Pinpoint the cell where the given text exists, returning its (x, y) midpoint coordinate. 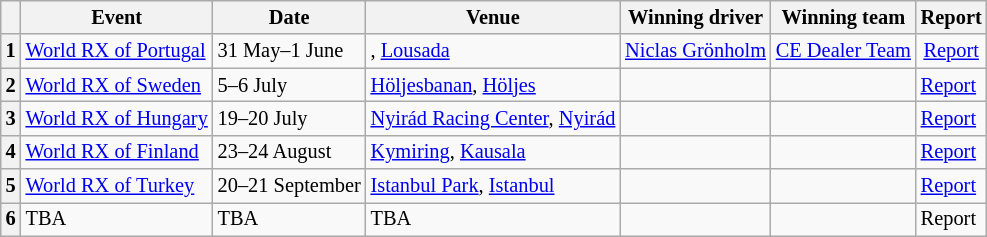
5 (11, 186)
3 (11, 118)
Venue (494, 17)
19–20 July (290, 118)
5–6 July (290, 85)
23–24 August (290, 152)
World RX of Portugal (117, 51)
1 (11, 51)
2 (11, 85)
4 (11, 152)
Event (117, 17)
Kymiring, Kausala (494, 152)
Niclas Grönholm (696, 51)
6 (11, 219)
World RX of Sweden (117, 85)
31 May–1 June (290, 51)
Nyirád Racing Center, Nyirád (494, 118)
World RX of Turkey (117, 186)
, Lousada (494, 51)
World RX of Finland (117, 152)
Date (290, 17)
Winning team (844, 17)
CE Dealer Team (844, 51)
Istanbul Park, Istanbul (494, 186)
Höljesbanan, Höljes (494, 85)
20–21 September (290, 186)
World RX of Hungary (117, 118)
Winning driver (696, 17)
